Find where the given text appears and provide that cell's center as [X, Y] coordinate. 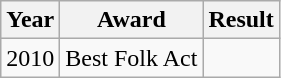
2010 [30, 58]
Best Folk Act [132, 58]
Year [30, 20]
Result [241, 20]
Award [132, 20]
